Find where the given text appears and provide that cell's center as [X, Y] coordinate. 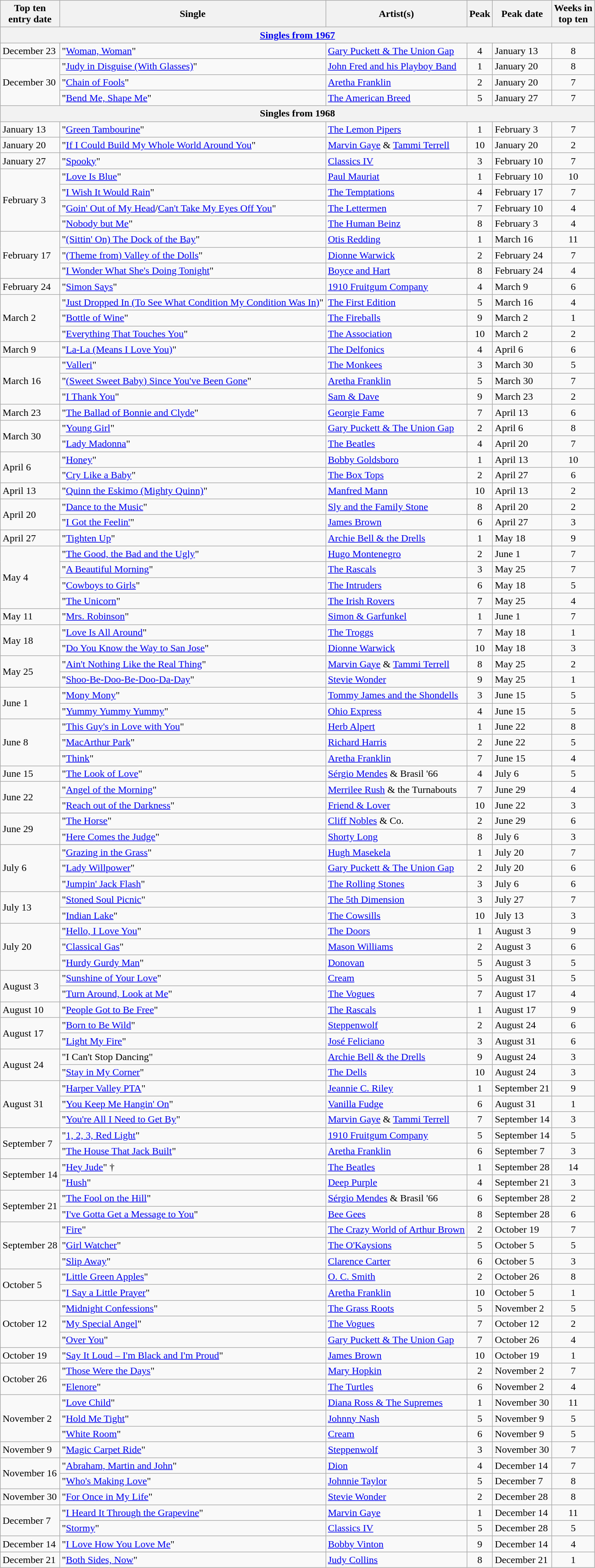
The American Breed [396, 98]
"Goin' Out of My Head/Can't Take My Eyes Off You" [192, 208]
The Turtles [396, 1387]
Mary Hopkin [396, 1371]
"I Wonder What She's Doing Tonight" [192, 271]
The Troggs [396, 632]
"Chain of Fools" [192, 82]
"You Keep Me Hangin' On" [192, 1104]
"My Special Angel" [192, 1324]
The Lettermen [396, 208]
"Stoned Soul Picnic" [192, 899]
Simon & Garfunkel [396, 617]
The Association [396, 334]
Artist(s) [396, 14]
"Lady Willpower" [192, 868]
"Do You Know the Way to San Jose" [192, 648]
"Young Girl" [192, 428]
"Stormy" [192, 1528]
"Love Is Blue" [192, 176]
"People Got to Be Free" [192, 1010]
"Abraham, Martin and John" [192, 1466]
"MacArthur Park" [192, 742]
"Ain't Nothing Like the Real Thing" [192, 664]
Friend & Lover [396, 805]
"I Say a Little Prayer" [192, 1293]
Hugh Masekela [396, 852]
June 8 [30, 742]
"The House That Jack Built" [192, 1151]
O. C. Smith [396, 1277]
"Hey Jude" † [192, 1167]
"Bend Me, Shape Me" [192, 98]
Cliff Nobles & Co. [396, 821]
Dion [396, 1466]
The Dells [396, 1072]
"Elenore" [192, 1387]
Singles from 1968 [297, 114]
The Box Tops [396, 475]
December 30 [30, 82]
"Think" [192, 758]
"A Beautiful Morning" [192, 569]
Mason Williams [396, 946]
Deep Purple [396, 1182]
14 [573, 1167]
"Simon Says" [192, 287]
"Reach out of the Darkness" [192, 805]
"Jumpin' Jack Flash" [192, 884]
Manfred Mann [396, 491]
The Grass Roots [396, 1308]
"Green Tambourine" [192, 129]
"1, 2, 3, Red Light" [192, 1135]
Otis Redding [396, 240]
Johnny Nash [396, 1418]
José Feliciano [396, 1041]
"Angel of the Morning" [192, 790]
The Doors [396, 931]
The Cowsills [396, 915]
The Lemon Pipers [396, 129]
Bee Gees [396, 1214]
Judy Collins [396, 1560]
John Fred and his Playboy Band [396, 66]
"I Thank You" [192, 396]
Merrilee Rush & the Turnabouts [396, 790]
"Here Comes the Judge" [192, 837]
Shorty Long [396, 837]
Weeks intop ten [573, 14]
"(Sittin' On) The Dock of the Bay" [192, 240]
May 4 [30, 577]
"White Room" [192, 1434]
The Intruders [396, 585]
"Dance to the Music" [192, 507]
"Turn Around, Look at Me" [192, 994]
Marvin Gaye [396, 1513]
Herb Alpert [396, 727]
Single [192, 14]
Sam & Dave [396, 396]
Peak [480, 14]
The First Edition [396, 302]
The Temptations [396, 192]
Peak date [522, 14]
"Honey" [192, 460]
"For Once in My Life" [192, 1497]
"The Fool on the Hill" [192, 1198]
Johnnie Taylor [396, 1481]
"Stay in My Corner" [192, 1072]
November 16 [30, 1473]
July 27 [522, 899]
Richard Harris [396, 742]
Georgie Fame [396, 412]
Donovan [396, 963]
"I Love How You Love Me" [192, 1544]
The Delfonics [396, 349]
"The Horse" [192, 821]
"Light My Fire" [192, 1041]
"Quinn the Eskimo (Mighty Quinn)" [192, 491]
"Little Green Apples" [192, 1277]
Ohio Express [396, 711]
"Judy in Disguise (With Glasses)" [192, 66]
"The Ballad of Bonnie and Clyde" [192, 412]
"La-La (Means I Love You)" [192, 349]
"Hush" [192, 1182]
"(Sweet Sweet Baby) Since You've Been Gone" [192, 381]
"Classical Gas" [192, 946]
Paul Mauriat [396, 176]
"The Look of Love" [192, 774]
"Magic Carpet Ride" [192, 1449]
"Just Dropped In (To See What Condition My Condition Was In)" [192, 302]
"Slip Away" [192, 1261]
The Crazy World of Arthur Brown [396, 1230]
"Hurdy Gurdy Man" [192, 963]
"Say It Loud – I'm Black and I'm Proud" [192, 1355]
"Hold Me Tight" [192, 1418]
Tommy James and the Shondells [396, 695]
"Love Child" [192, 1402]
"Bottle of Wine" [192, 318]
The Human Beinz [396, 224]
"You're All I Need to Get By" [192, 1120]
"Both Sides, Now" [192, 1560]
Bobby Vinton [396, 1544]
The Monkees [396, 365]
"Sunshine of Your Love" [192, 978]
Vanilla Fudge [396, 1104]
Clarence Carter [396, 1261]
"Girl Watcher" [192, 1245]
"Those Were the Days" [192, 1371]
Singles from 1967 [297, 35]
"Hello, I Love You" [192, 931]
The Fireballs [396, 318]
"I Can't Stop Dancing" [192, 1057]
"Lady Madonna" [192, 444]
"Nobody but Me" [192, 224]
"The Good, the Bad and the Ugly" [192, 554]
"Cry Like a Baby" [192, 475]
"Born to Be Wild" [192, 1025]
"Harper Valley PTA" [192, 1088]
"Love Is All Around" [192, 632]
The Irish Rovers [396, 601]
"I've Gotta Get a Message to You" [192, 1214]
"Spooky" [192, 161]
The Rolling Stones [396, 884]
"(Theme from) Valley of the Dolls" [192, 255]
"I Heard It Through the Grapevine" [192, 1513]
The 5th Dimension [396, 899]
Top tenentry date [30, 14]
"The Unicorn" [192, 601]
"Shoo-Be-Doo-Be-Doo-Da-Day" [192, 679]
December 23 [30, 51]
"Woman, Woman" [192, 51]
"Yummy Yummy Yummy" [192, 711]
May 11 [30, 617]
"Indian Lake" [192, 915]
Jeannie C. Riley [396, 1088]
"This Guy's in Love with You" [192, 727]
"Grazing in the Grass" [192, 852]
Boyce and Hart [396, 271]
Sly and the Family Stone [396, 507]
"Fire" [192, 1230]
"I Wish It Would Rain" [192, 192]
The O'Kaysions [396, 1245]
"Midnight Confessions" [192, 1308]
August 10 [30, 1010]
"I Got the Feelin'" [192, 522]
Hugo Montenegro [396, 554]
"Mrs. Robinson" [192, 617]
"Everything That Touches You" [192, 334]
"If I Could Build My Whole World Around You" [192, 145]
"Mony Mony" [192, 695]
Bobby Goldsboro [396, 460]
"Valleri" [192, 365]
"Over You" [192, 1340]
"Who's Making Love" [192, 1481]
Diana Ross & The Supremes [396, 1402]
"Cowboys to Girls" [192, 585]
"Tighten Up" [192, 538]
